Return the [x, y] coordinate for the center point of the cell that contains the specified text.  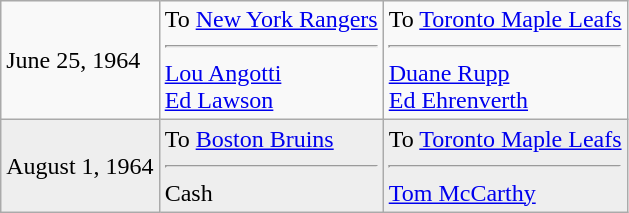
To Toronto Maple LeafsTom McCarthy [505, 166]
To New York RangersLou Angotti Ed Lawson [271, 60]
August 1, 1964 [80, 166]
June 25, 1964 [80, 60]
To Boston BruinsCash [271, 166]
To Toronto Maple LeafsDuane Rupp Ed Ehrenverth [505, 60]
